Find where the given text appears and provide that cell's center as (x, y) coordinate. 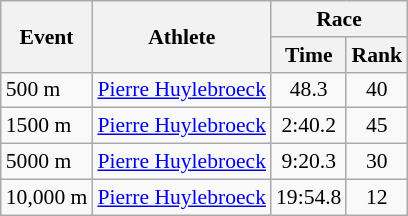
Race (339, 19)
Rank (376, 55)
12 (376, 197)
Time (308, 55)
Athlete (182, 36)
5000 m (47, 162)
500 m (47, 90)
1500 m (47, 126)
2:40.2 (308, 126)
19:54.8 (308, 197)
48.3 (308, 90)
45 (376, 126)
30 (376, 162)
40 (376, 90)
10,000 m (47, 197)
Event (47, 36)
9:20.3 (308, 162)
